From the cell containing the given text, extract its center point as [x, y] coordinate. 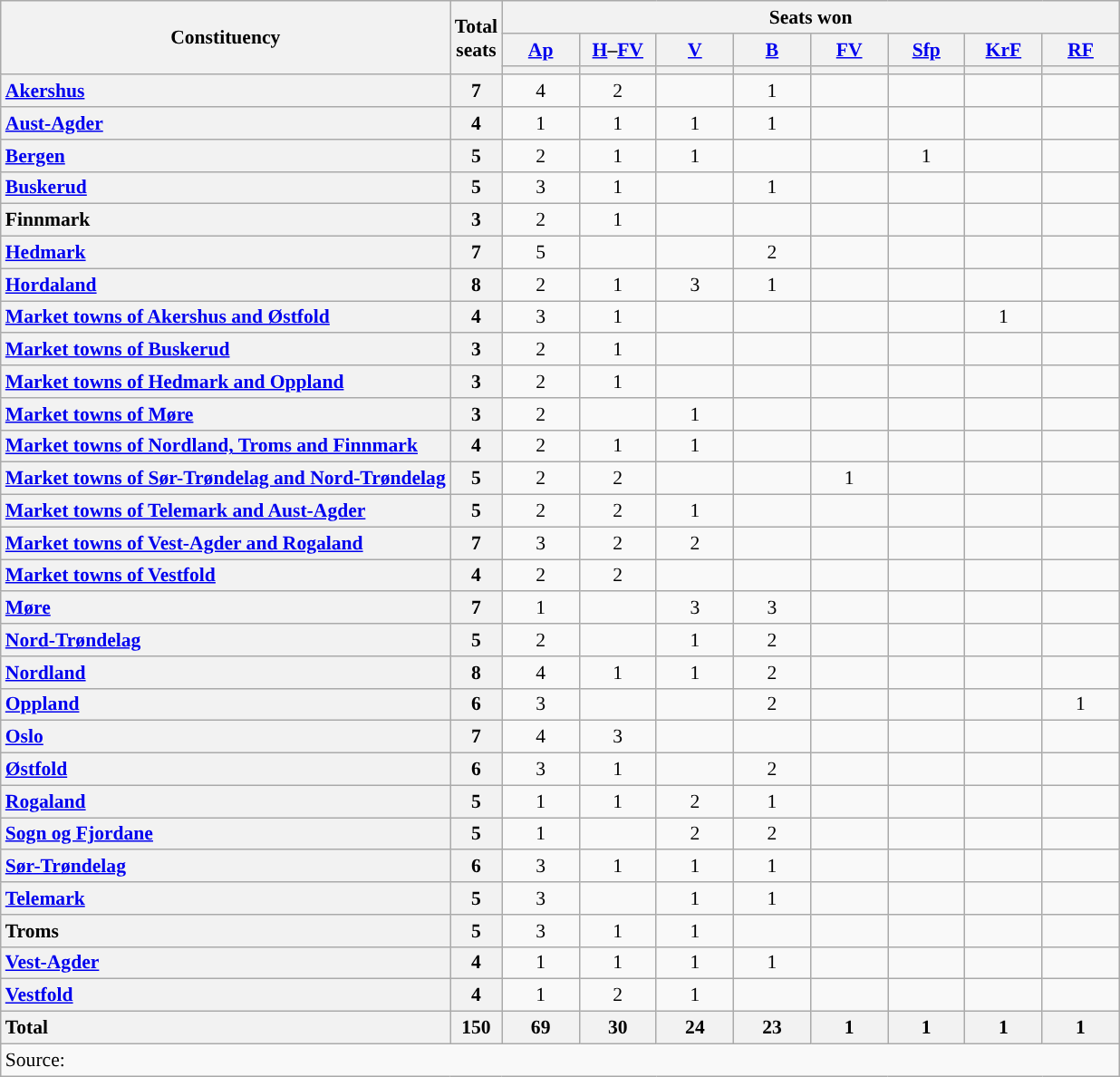
Market towns of Buskerud [226, 350]
Constituency [226, 38]
Nordland [226, 673]
Hedmark [226, 253]
H–FV [618, 50]
Oslo [226, 737]
FV [850, 50]
Market towns of Nordland, Troms and Finnmark [226, 446]
150 [477, 1028]
Buskerud [226, 188]
24 [694, 1028]
Total [226, 1028]
Møre [226, 608]
Telemark [226, 898]
KrF [1004, 50]
Hordaland [226, 285]
69 [540, 1028]
Seats won [810, 17]
Vestfold [226, 995]
Market towns of Telemark and Aust-Agder [226, 511]
Sfp [926, 50]
Market towns of Hedmark and Oppland [226, 382]
Market towns of Sør-Trøndelag and Nord-Trøndelag [226, 479]
Akershus [226, 92]
Vest-Agder [226, 963]
V [694, 50]
Aust-Agder [226, 123]
B [772, 50]
Source: [560, 1060]
Østfold [226, 770]
Finnmark [226, 220]
Nord-Trøndelag [226, 640]
Rogaland [226, 801]
Totalseats [477, 38]
Market towns of Vestfold [226, 576]
30 [618, 1028]
Ap [540, 50]
Market towns of Vest-Agder and Rogaland [226, 543]
Market towns of Møre [226, 414]
RF [1080, 50]
Oppland [226, 704]
Sogn og Fjordane [226, 834]
Sør-Trøndelag [226, 867]
23 [772, 1028]
Bergen [226, 156]
Market towns of Akershus and Østfold [226, 317]
Troms [226, 931]
